For the text-containing cell, return its midpoint in (x, y) coordinate format. 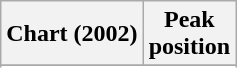
Peak position (189, 34)
Chart (2002) (72, 34)
